Detect which cell encompasses the target text, then output its (x, y) center coordinate. 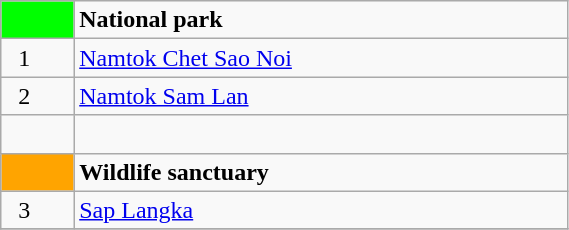
Sap Langka (321, 210)
Namtok Sam Lan (321, 96)
National park (321, 20)
2 (38, 96)
Namtok Chet Sao Noi (321, 58)
1 (38, 58)
Wildlife sanctuary (321, 172)
3 (38, 210)
